For the text-containing cell, return its midpoint in [X, Y] coordinate format. 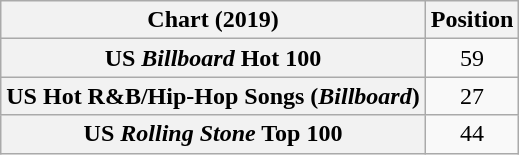
US Billboard Hot 100 [213, 58]
27 [472, 96]
US Hot R&B/Hip-Hop Songs (Billboard) [213, 96]
US Rolling Stone Top 100 [213, 134]
Position [472, 20]
44 [472, 134]
Chart (2019) [213, 20]
59 [472, 58]
